Return the [X, Y] coordinate for the center point of the cell that contains the specified text.  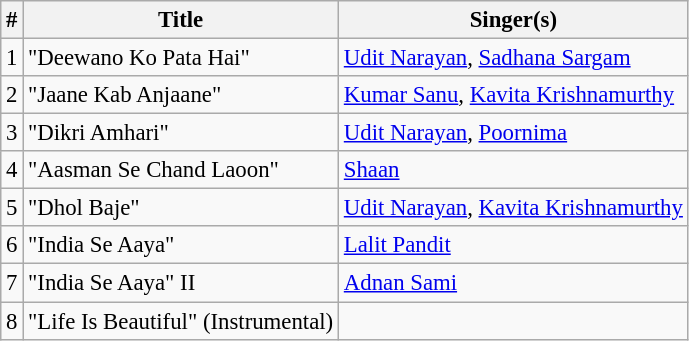
Udit Narayan, Kavita Krishnamurthy [514, 208]
"Dikri Amhari" [181, 133]
Adnan Sami [514, 283]
"Dhol Baje" [181, 208]
"Aasman Se Chand Laoon" [181, 170]
4 [12, 170]
"Jaane Kab Anjaane" [181, 95]
Kumar Sanu, Kavita Krishnamurthy [514, 95]
"Deewano Ko Pata Hai" [181, 58]
Udit Narayan, Poornima [514, 133]
"India Se Aaya" [181, 245]
"Life Is Beautiful" (Instrumental) [181, 321]
5 [12, 208]
# [12, 20]
Udit Narayan, Sadhana Sargam [514, 58]
Singer(s) [514, 20]
6 [12, 245]
"India Se Aaya" II [181, 283]
7 [12, 283]
3 [12, 133]
Title [181, 20]
Shaan [514, 170]
Lalit Pandit [514, 245]
1 [12, 58]
2 [12, 95]
8 [12, 321]
